Return the (x, y) coordinate for the center point of the cell that contains the specified text.  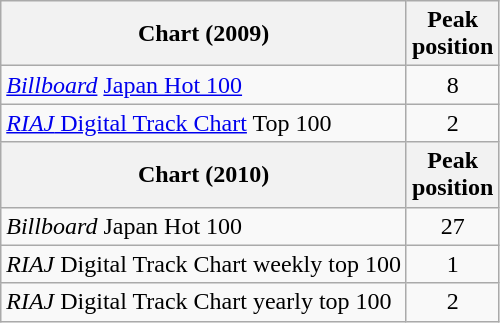
Chart (2009) (204, 34)
27 (452, 226)
8 (452, 85)
Chart (2010) (204, 174)
RIAJ Digital Track Chart Top 100 (204, 123)
1 (452, 264)
RIAJ Digital Track Chart weekly top 100 (204, 264)
RIAJ Digital Track Chart yearly top 100 (204, 302)
